Find where the given text appears and provide that cell's center as (X, Y) coordinate. 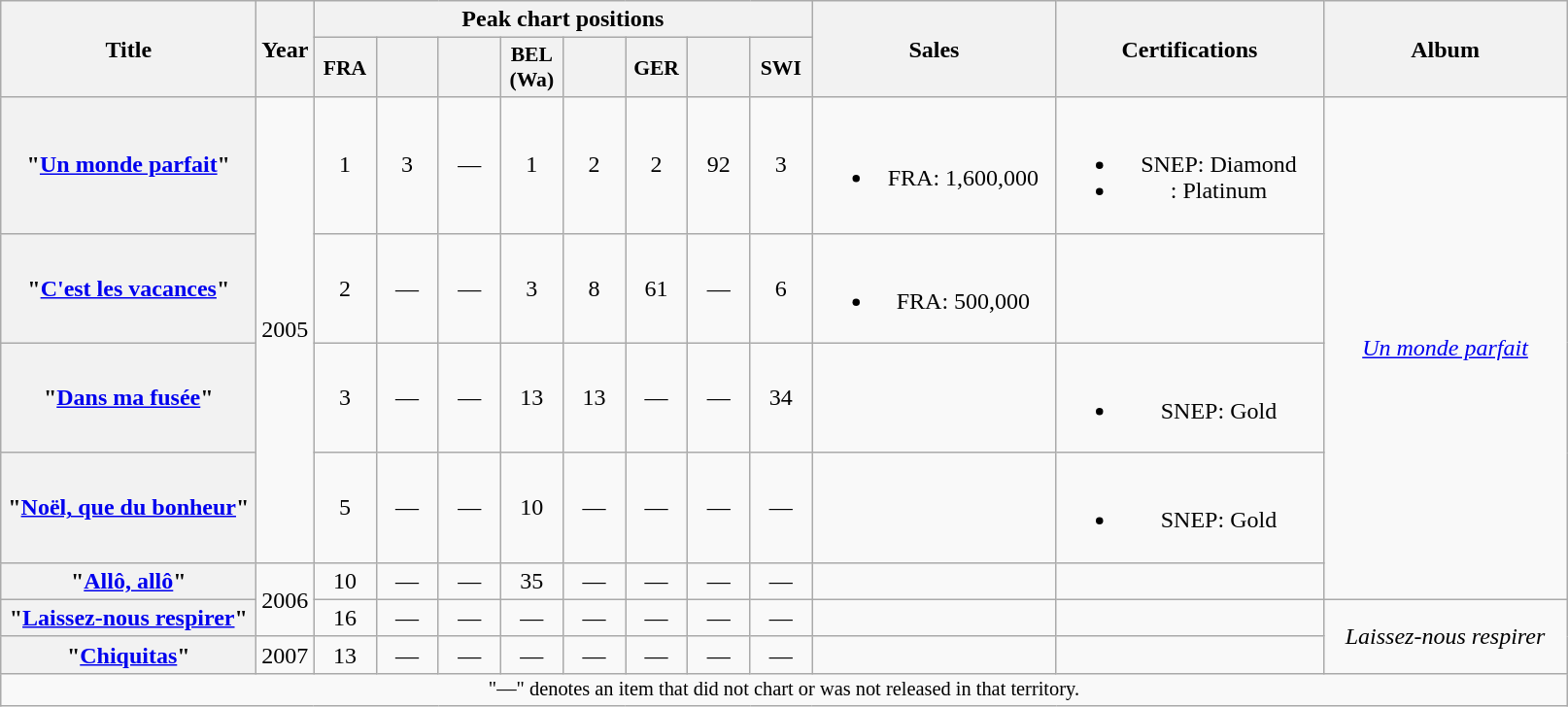
"—" denotes an item that did not chart or was not released in that territory. (784, 690)
FRA: 500,000 (935, 287)
"Un monde parfait" (128, 165)
Peak chart positions (563, 19)
FRA (345, 68)
Un monde parfait (1446, 348)
16 (345, 618)
35 (531, 581)
2007 (286, 655)
Album (1446, 49)
FRA: 1,600,000 (935, 165)
2005 (286, 330)
2006 (286, 599)
"Chiquitas" (128, 655)
92 (719, 165)
"C'est les vacances" (128, 287)
Certifications (1189, 49)
Title (128, 49)
"Allô, allô" (128, 581)
Year (286, 49)
Sales (935, 49)
5 (345, 507)
SNEP: Diamond: Platinum (1189, 165)
SWI (781, 68)
"Dans ma fusée" (128, 398)
61 (657, 287)
BEL(Wa) (531, 68)
6 (781, 287)
"Laissez-nous respirer" (128, 618)
Laissez-nous respirer (1446, 636)
"Noël, que du bonheur" (128, 507)
GER (657, 68)
34 (781, 398)
8 (594, 287)
